Capture the cell that displays the provided text and extract its (x, y) central coordinate. 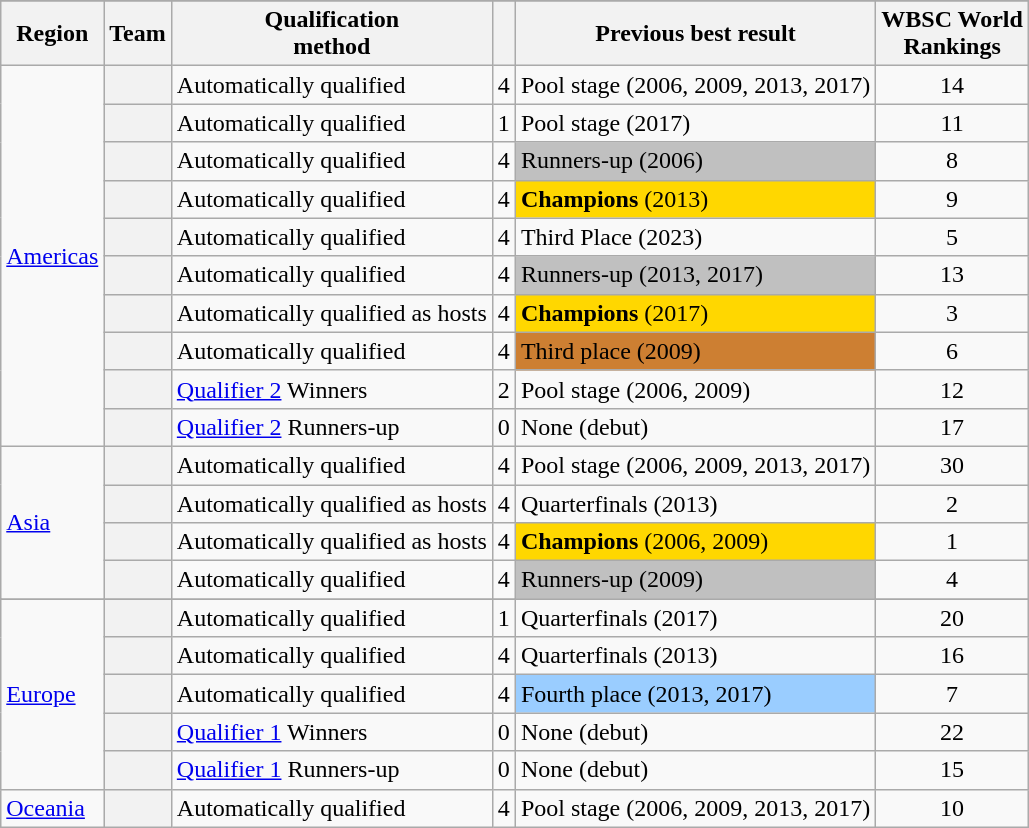
WBSC WorldRankings (952, 34)
13 (952, 275)
Champions (2017) (695, 313)
6 (952, 351)
Qualifier 1 Runners-up (332, 770)
16 (952, 656)
15 (952, 770)
Asia (52, 522)
Europe (52, 694)
Team (138, 34)
8 (952, 161)
12 (952, 389)
Qualifier 2 Winners (332, 389)
Champions (2013) (695, 199)
7 (952, 694)
Quarterfinals (2017) (695, 618)
Runners-up (2013, 2017) (695, 275)
Runners-up (2006) (695, 161)
Champions (2006, 2009) (695, 542)
9 (952, 199)
Pool stage (2006, 2009) (695, 389)
Fourth place (2013, 2017) (695, 694)
Qualifier 2 Runners-up (332, 427)
10 (952, 808)
Pool stage (2017) (695, 123)
Region (52, 34)
Qualificationmethod (332, 34)
14 (952, 85)
Third Place (2023) (695, 237)
20 (952, 618)
Qualifier 1 Winners (332, 732)
5 (952, 237)
Oceania (52, 808)
30 (952, 465)
11 (952, 123)
Third place (2009) (695, 351)
Previous best result (695, 34)
17 (952, 427)
3 (952, 313)
Americas (52, 256)
22 (952, 732)
Runners-up (2009) (695, 580)
